Output the [X, Y] coordinate of the center of the cell containing the given text.  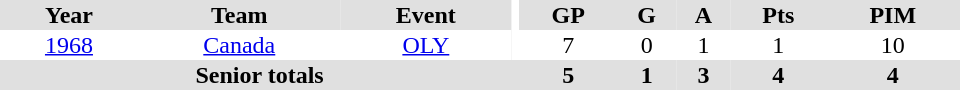
Event [426, 15]
1968 [69, 45]
GP [568, 15]
OLY [426, 45]
Pts [778, 15]
G [646, 15]
5 [568, 75]
Year [69, 15]
PIM [893, 15]
Team [240, 15]
7 [568, 45]
Senior totals [260, 75]
3 [704, 75]
A [704, 15]
Canada [240, 45]
0 [646, 45]
10 [893, 45]
